Extract the (X, Y) coordinate from the center of the cell holding the provided text.  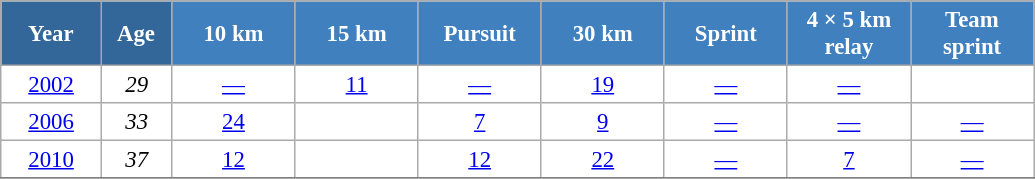
11 (356, 85)
2006 (52, 122)
2010 (52, 160)
9 (602, 122)
33 (136, 122)
Team sprint (972, 34)
30 km (602, 34)
37 (136, 160)
Sprint (726, 34)
24 (234, 122)
2002 (52, 85)
22 (602, 160)
Age (136, 34)
4 × 5 km relay (848, 34)
29 (136, 85)
15 km (356, 34)
10 km (234, 34)
19 (602, 85)
Year (52, 34)
Pursuit (480, 34)
